Determine the (x, y) coordinate at the center of the cell enclosing the given text.  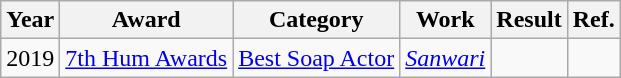
Category (316, 20)
Ref. (594, 20)
Award (146, 20)
7th Hum Awards (146, 58)
2019 (30, 58)
Best Soap Actor (316, 58)
Year (30, 20)
Sanwari (446, 58)
Result (529, 20)
Work (446, 20)
